Search for the cell housing the specified text and yield its [X, Y] center coordinate. 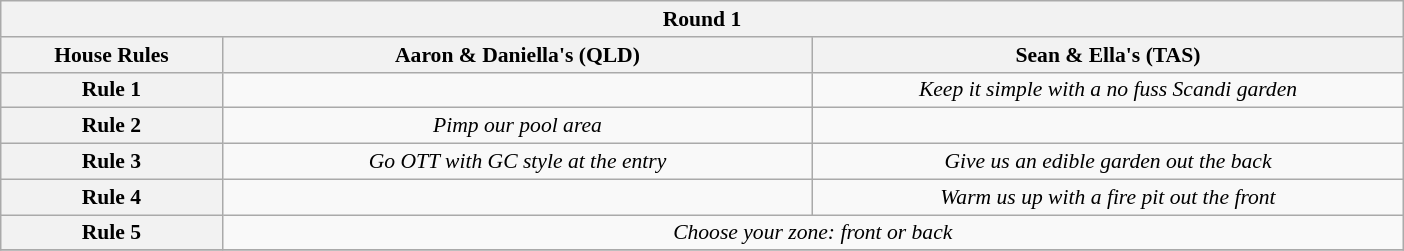
Rule 3 [112, 162]
House Rules [112, 55]
Keep it simple with a no fuss Scandi garden [1108, 90]
Rule 2 [112, 126]
Give us an edible garden out the back [1108, 162]
Warm us up with a fire pit out the front [1108, 197]
Round 1 [702, 19]
Aaron & Daniella's (QLD) [518, 55]
Choose your zone: front or back [812, 233]
Go OTT with GC style at the entry [518, 162]
Rule 1 [112, 90]
Rule 5 [112, 233]
Pimp our pool area [518, 126]
Sean & Ella's (TAS) [1108, 55]
Rule 4 [112, 197]
